Determine the [x, y] coordinate at the center of the cell enclosing the given text.  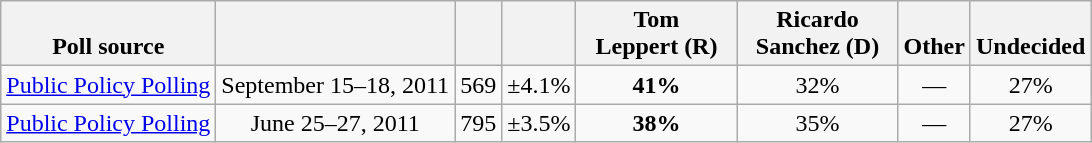
Undecided [1030, 34]
Other [934, 34]
795 [478, 123]
RicardoSanchez (D) [818, 34]
TomLeppert (R) [656, 34]
38% [656, 123]
June 25–27, 2011 [336, 123]
September 15–18, 2011 [336, 85]
Poll source [108, 34]
569 [478, 85]
41% [656, 85]
35% [818, 123]
±3.5% [539, 123]
32% [818, 85]
±4.1% [539, 85]
